Capture the cell that displays the provided text and extract its (X, Y) central coordinate. 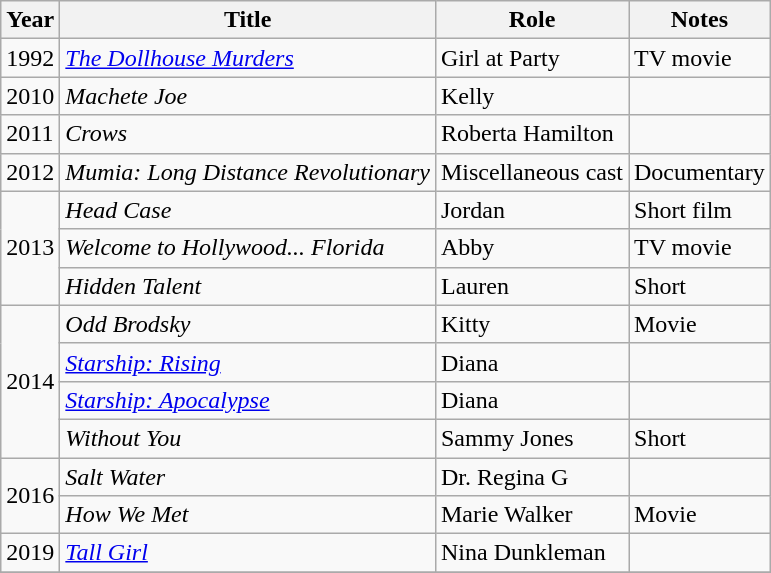
Odd Brodsky (248, 324)
Mumia: Long Distance Revolutionary (248, 172)
Starship: Apocalypse (248, 400)
Lauren (532, 286)
Miscellaneous cast (532, 172)
2010 (30, 96)
Jordan (532, 210)
2012 (30, 172)
Head Case (248, 210)
Salt Water (248, 477)
Kelly (532, 96)
Nina Dunkleman (532, 553)
Abby (532, 248)
Documentary (699, 172)
Roberta Hamilton (532, 134)
Marie Walker (532, 515)
Dr. Regina G (532, 477)
Kitty (532, 324)
Welcome to Hollywood... Florida (248, 248)
Sammy Jones (532, 438)
2019 (30, 553)
2016 (30, 496)
Tall Girl (248, 553)
Without You (248, 438)
2013 (30, 248)
2014 (30, 381)
Crows (248, 134)
Notes (699, 20)
The Dollhouse Murders (248, 58)
Hidden Talent (248, 286)
Girl at Party (532, 58)
Year (30, 20)
How We Met (248, 515)
2011 (30, 134)
Starship: Rising (248, 362)
Title (248, 20)
Role (532, 20)
1992 (30, 58)
Short film (699, 210)
Machete Joe (248, 96)
